For the text-containing cell, return its midpoint in [X, Y] coordinate format. 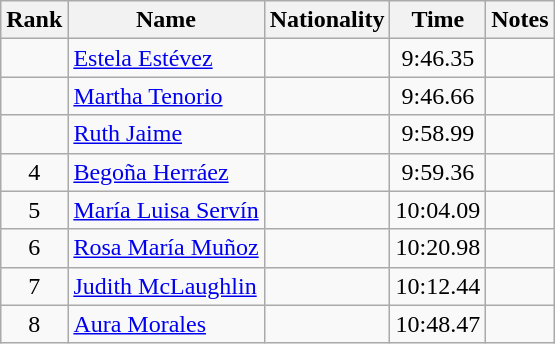
Begoña Herráez [166, 172]
Name [166, 20]
10:20.98 [438, 248]
Rank [34, 20]
6 [34, 248]
Martha Tenorio [166, 96]
9:46.66 [438, 96]
4 [34, 172]
Aura Morales [166, 324]
Estela Estévez [166, 58]
Rosa María Muñoz [166, 248]
7 [34, 286]
María Luisa Servín [166, 210]
10:48.47 [438, 324]
Nationality [327, 20]
Notes [520, 20]
9:46.35 [438, 58]
Ruth Jaime [166, 134]
9:59.36 [438, 172]
Time [438, 20]
10:12.44 [438, 286]
5 [34, 210]
8 [34, 324]
10:04.09 [438, 210]
9:58.99 [438, 134]
Judith McLaughlin [166, 286]
